Identify which cell holds the provided text, then report its [x, y] central coordinate. 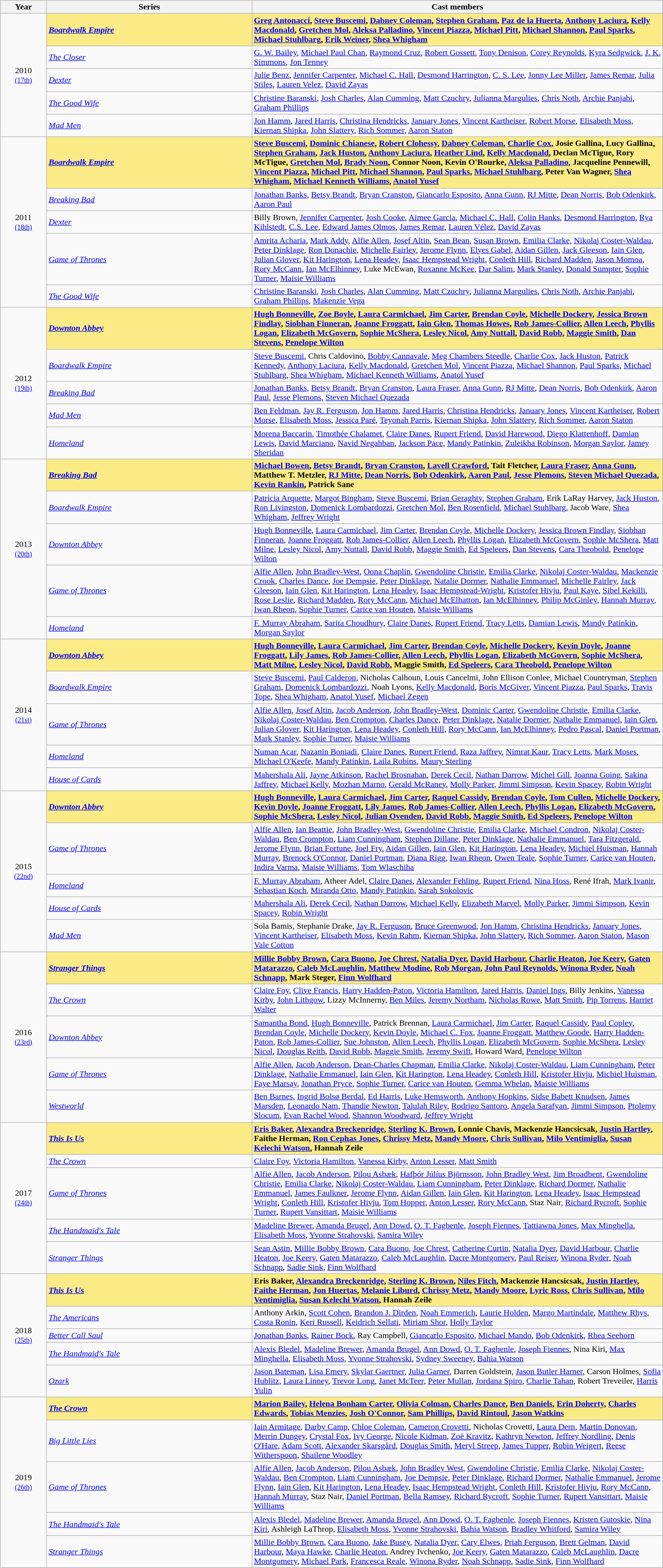
G. W. Bailey, Michael Paul Chan, Raymond Cruz, Robert Gossett, Tony Denison, Corey Reynolds, Kyra Sedgwick, J. K. Simmons, Jon Tenney [457, 57]
2015(22nd) [24, 871]
Year [24, 7]
Cast members [457, 7]
Jonathan Banks, Betsy Brandt, Bryan Cranston, Giancarlo Esposito, Anna Gunn, RJ Mitte, Dean Norris, Bob Odenkirk, Aaron Paul [457, 199]
2016(23rd) [24, 1037]
Jonathan Banks, Rainer Bock, Ray Campbell, Giancarlo Esposito, Michael Mando, Bob Odenkirk, Rhea Seehorn [457, 1335]
Series [149, 7]
The Closer [149, 57]
Better Call Saul [149, 1335]
2011(18th) [24, 222]
2012(19th) [24, 383]
Claire Foy, Victoria Hamilton, Vanessa Kirby, Anton Lesser, Matt Smith [457, 1161]
Christine Baranski, Josh Charles, Alan Cumming, Matt Czuchry, Julianna Margulies, Chris Noth, Archie Panjabi, Graham Phillips [457, 103]
F. Murray Abraham, Sarita Choudhury, Claire Danes, Rupert Friend, Tracy Letts, Damian Lewis, Mandy Patinkin, Morgan Saylor [457, 628]
Christine Baranski, Josh Charles, Alan Cumming, Matt Czuchry, Julianna Margulies, Chris Noth, Archie Panjabi, Graham Phillips, Makenzie Vega [457, 296]
2018(25th) [24, 1335]
Westworld [149, 1106]
The Americans [149, 1317]
2017(24th) [24, 1198]
2013(20th) [24, 549]
Ozark [149, 1381]
2010(17th) [24, 75]
2019(26th) [24, 1482]
Mahershala Ali, Derek Cecil, Nathan Darrow, Michael Kelly, Elizabeth Marvel, Molly Parker, Jimmi Simpson, Kevin Spacey, Robin Wright [457, 908]
2014(21st) [24, 715]
Big Little Lies [149, 1441]
